From the cell containing the given text, extract its center point as (X, Y) coordinate. 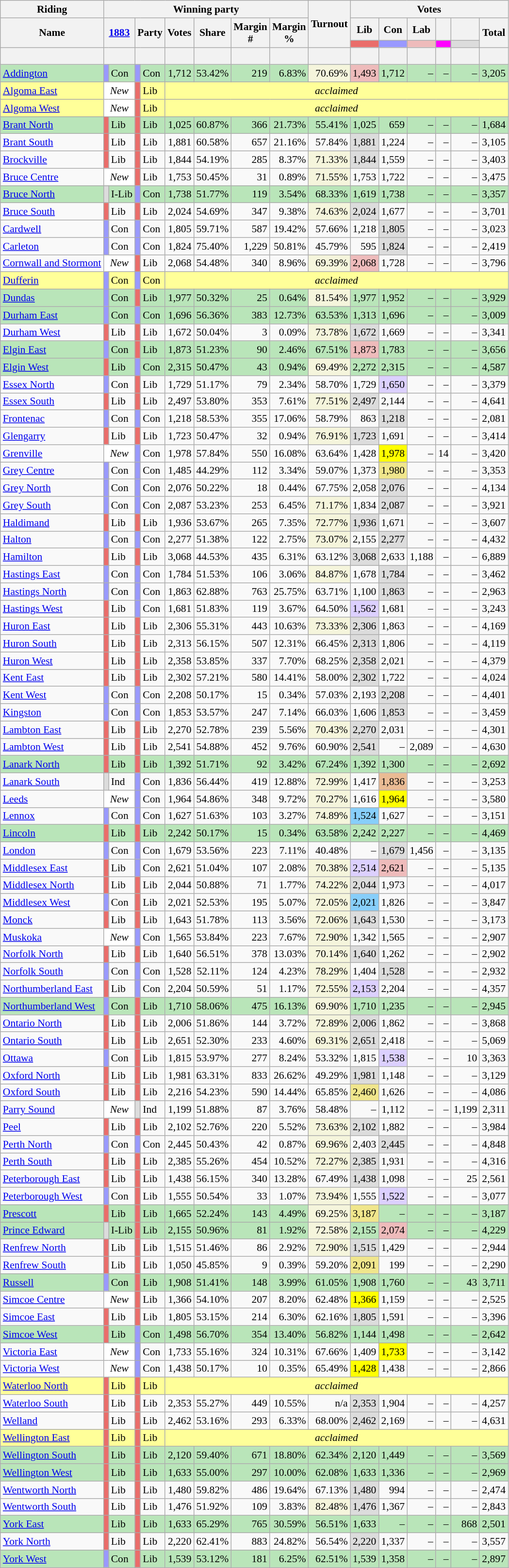
3.72% (289, 1024)
Russell (52, 1282)
3,929 (494, 298)
195 (250, 903)
65.49% (329, 1369)
Addington (52, 74)
2,945 (494, 1006)
2,311 (494, 1110)
69.39% (329, 263)
3.99% (289, 1282)
62.08% (329, 1472)
3,135 (494, 851)
Cornwall and Stormont (52, 263)
7.11% (289, 851)
Simcoe East (52, 1317)
50.45% (213, 177)
7.61% (289, 401)
7.14% (289, 713)
1,882 (393, 1127)
50.22% (213, 488)
67.13% (329, 1490)
Haldimand (52, 523)
Renfrew North (52, 1248)
Grey South (52, 505)
72.77% (329, 523)
595 (365, 246)
56.70% (213, 1334)
7.70% (289, 661)
1,300 (393, 765)
4,432 (494, 540)
3,341 (494, 333)
2.46% (289, 350)
378 (250, 954)
87 (250, 1110)
53.42% (213, 74)
2,081 (494, 419)
66.45% (329, 643)
Turnout (329, 24)
53.23% (213, 505)
207 (250, 1300)
4,024 (494, 678)
1,358 (393, 1559)
4,134 (494, 488)
2,963 (494, 592)
53.85% (213, 661)
1,188 (421, 557)
4,119 (494, 643)
486 (250, 1490)
3,151 (494, 816)
62.48% (329, 1300)
51.38% (213, 540)
59.71% (213, 229)
3.56% (289, 920)
353 (250, 401)
53.80% (213, 401)
103 (250, 816)
59.20% (329, 1265)
75.40% (213, 246)
58.70% (329, 384)
253 (250, 505)
2.34% (289, 384)
53.84% (213, 937)
57.66% (329, 229)
Peterborough East (52, 1179)
220 (250, 1127)
1,112 (393, 1110)
4,017 (494, 885)
1,456 (421, 851)
50.81% (289, 246)
65.29% (213, 1524)
419 (250, 782)
3.76% (289, 1110)
3,205 (494, 74)
1.77% (289, 885)
24.82% (289, 1542)
2,969 (494, 1472)
56.44% (213, 782)
73.07% (329, 540)
Grenville (52, 453)
69.90% (329, 1006)
10.52% (289, 1162)
0.39% (289, 1265)
51.17% (213, 384)
2,227 (393, 833)
51.83% (213, 609)
587 (250, 229)
69.25% (329, 1214)
6.45% (289, 505)
50.54% (213, 1196)
3,253 (494, 782)
63.31% (213, 1075)
Grey North (52, 488)
Brockville (52, 160)
4,301 (494, 730)
Parry Sound (52, 1110)
3.06% (289, 575)
54.86% (213, 799)
2,419 (494, 246)
50.04% (213, 333)
Lincoln (52, 833)
72.89% (329, 1024)
84.87% (329, 575)
265 (250, 523)
52.53% (213, 903)
1,760 (393, 1282)
6.83% (289, 74)
York North (52, 1542)
50.96% (213, 1231)
1,229 (250, 246)
Peterborough West (52, 1196)
71.17% (329, 505)
52.30% (213, 1041)
3,921 (494, 505)
3.83% (289, 1507)
3,077 (494, 1196)
Prescott (52, 1214)
3,984 (494, 1127)
Party (150, 33)
Lanark South (52, 782)
69.49% (329, 367)
9.38% (289, 212)
6.30% (289, 1317)
50.88% (213, 885)
n/a (329, 1404)
63.71% (329, 592)
452 (250, 747)
324 (250, 1352)
337 (250, 661)
51.23% (213, 350)
Hamilton (52, 557)
73.78% (329, 333)
Wellington East (52, 1438)
13.03% (289, 954)
7.67% (289, 937)
3.67% (289, 609)
54.88% (213, 747)
62.51% (329, 1559)
2,169 (393, 1421)
Hastings East (52, 575)
86 (250, 1248)
55.31% (213, 626)
Essex South (52, 401)
4,257 (494, 1404)
49.29% (329, 1075)
449 (250, 1404)
2,633 (393, 557)
1,973 (393, 885)
67.66% (329, 1352)
21.16% (289, 143)
4,587 (494, 367)
3,009 (494, 315)
1,806 (393, 643)
Carleton (52, 246)
Oxford North (52, 1075)
16.13% (289, 1006)
Brant North (52, 125)
60.87% (213, 125)
Total (494, 33)
55.27% (213, 1404)
1,616 (365, 799)
1,098 (393, 1179)
10.55% (289, 1404)
3,656 (494, 350)
Simcoe Centre (52, 1300)
1,538 (393, 1058)
1,952 (393, 298)
1,606 (365, 713)
Waterloo South (52, 1404)
60.58% (213, 143)
3,142 (494, 1352)
70.27% (329, 799)
671 (250, 1456)
51.86% (213, 1024)
54.19% (213, 160)
Northumberland West (52, 1006)
81.54% (329, 298)
54.48% (213, 263)
3,420 (494, 453)
62.88% (213, 592)
354 (250, 1334)
657 (250, 143)
Ontario South (52, 1041)
9 (250, 1265)
51.92% (213, 1507)
19.64% (289, 1490)
13.40% (289, 1334)
1,224 (393, 143)
51.71% (213, 765)
1,728 (393, 263)
25.75% (289, 592)
Bruce South (52, 212)
1,337 (393, 1542)
73.63% (329, 1127)
1,524 (365, 816)
1,522 (393, 1196)
1,783 (393, 350)
Frontenac (52, 419)
763 (250, 592)
113 (250, 920)
3,847 (494, 903)
1,904 (393, 1404)
1,409 (365, 1352)
2,902 (494, 954)
59.40% (213, 1456)
Lennox (52, 816)
Durham East (52, 315)
1,559 (393, 160)
1,367 (393, 1507)
3,353 (494, 471)
2.92% (289, 1248)
Perth North (52, 1144)
58.79% (329, 419)
2,144 (393, 401)
1.92% (289, 1231)
2.08% (289, 868)
3 (250, 333)
53.67% (213, 523)
63.53% (329, 315)
51.77% (213, 194)
435 (250, 557)
2,460 (365, 1092)
107 (250, 868)
765 (250, 1524)
70.69% (329, 74)
1,678 (365, 575)
3,796 (494, 263)
Lab (421, 30)
Leeds (52, 799)
3,243 (494, 609)
1,050 (180, 1265)
Muskoka (52, 937)
3,403 (494, 160)
0.89% (289, 177)
109 (250, 1507)
2,932 (494, 972)
Middlesex East (52, 868)
2,501 (494, 1524)
1,671 (393, 523)
1,834 (365, 505)
5.56% (289, 730)
53.12% (213, 1559)
Kingston (52, 713)
54.10% (213, 1300)
70.38% (329, 868)
348 (250, 799)
9.72% (289, 799)
51.63% (213, 816)
233 (250, 1041)
Wellington West (52, 1472)
3,396 (494, 1317)
67.24% (329, 765)
106 (250, 575)
659 (393, 125)
2,944 (494, 1248)
59.82% (213, 1490)
1,691 (393, 436)
72.06% (329, 920)
3,868 (494, 1024)
1,530 (393, 920)
219 (250, 74)
76.91% (329, 436)
Elgin East (52, 350)
1,862 (393, 1024)
York East (52, 1524)
507 (250, 643)
57.21% (213, 678)
4.49% (289, 1214)
53.15% (213, 1317)
1,980 (393, 471)
122 (250, 540)
Dufferin (52, 281)
124 (250, 972)
6.31% (289, 557)
50.59% (213, 989)
0.44% (289, 488)
1.17% (289, 989)
4,086 (494, 1092)
1,826 (393, 903)
Welland (52, 1421)
7.35% (289, 523)
78.29% (329, 972)
0.87% (289, 1144)
10.31% (289, 1352)
Wentworth North (52, 1490)
1,619 (365, 194)
18 (250, 488)
56.36% (213, 315)
67.49% (329, 1179)
72.27% (329, 1162)
53.57% (213, 713)
55.00% (213, 1472)
863 (365, 419)
Norfolk North (52, 954)
Monck (52, 920)
Dundas (52, 298)
285 (250, 160)
4,641 (494, 401)
Grey Centre (52, 471)
Kent West (52, 695)
52.24% (213, 1214)
Margin% (289, 33)
4,469 (494, 833)
62.41% (213, 1542)
Prince Edward (52, 1231)
4,630 (494, 747)
143 (250, 1214)
2,866 (494, 1369)
58.48% (329, 1110)
366 (250, 125)
69.96% (329, 1144)
2,843 (494, 1507)
66.03% (329, 713)
73.94% (329, 1196)
3,414 (494, 436)
Durham West (52, 333)
1,650 (393, 384)
4,379 (494, 661)
3,357 (494, 194)
3,105 (494, 143)
4,169 (494, 626)
Lanark North (52, 765)
8.37% (289, 160)
199 (393, 1265)
14.41% (289, 678)
3,023 (494, 229)
14 (443, 453)
4,631 (494, 1421)
10.63% (289, 626)
60.90% (329, 747)
2,474 (494, 1490)
51.46% (213, 1248)
Lambton East (52, 730)
5,069 (494, 1041)
Margin# (250, 33)
475 (250, 1006)
12.31% (289, 643)
Ottawa (52, 1058)
247 (250, 713)
2,642 (494, 1334)
53.32% (329, 1058)
2,692 (494, 765)
30.59% (289, 1524)
148 (250, 1282)
144 (250, 1024)
214 (250, 1317)
Share (213, 33)
71 (250, 885)
51.41% (213, 1282)
1,159 (393, 1300)
550 (250, 453)
3,363 (494, 1058)
1,336 (393, 1472)
3.42% (289, 765)
2,216 (180, 1092)
59.07% (329, 471)
52.11% (213, 972)
Kent East (52, 678)
580 (250, 678)
56.82% (329, 1334)
50.32% (213, 298)
68.25% (329, 661)
18.80% (289, 1456)
3,607 (494, 523)
3,711 (494, 1282)
Wentworth South (52, 1507)
12.73% (289, 315)
2,031 (393, 730)
2.75% (289, 540)
62.34% (329, 1456)
3,129 (494, 1075)
2,058 (365, 488)
Elgin West (52, 367)
1,235 (393, 1006)
53.56% (213, 851)
2,514 (365, 868)
3,459 (494, 713)
92 (250, 765)
3,580 (494, 799)
72.99% (329, 782)
3,557 (494, 1542)
2,897 (494, 1559)
Hastings North (52, 592)
44.53% (213, 557)
55.26% (213, 1162)
32 (250, 436)
Winning party (206, 9)
1,669 (393, 333)
64.50% (329, 609)
40.48% (329, 851)
1,148 (393, 1075)
51.04% (213, 868)
383 (250, 315)
6.33% (289, 1421)
2,525 (494, 1300)
1,562 (365, 609)
45.85% (213, 1265)
72.55% (329, 989)
4,316 (494, 1162)
51.53% (213, 575)
69.31% (329, 1041)
Ontario North (52, 1024)
2,089 (421, 747)
Waterloo North (52, 1386)
4,401 (494, 695)
81 (250, 1231)
Huron South (52, 643)
0.64% (289, 298)
Middlesex West (52, 903)
2,074 (393, 1231)
347 (250, 212)
63.58% (329, 833)
1,429 (393, 1248)
0.09% (289, 333)
14.44% (289, 1092)
112 (250, 471)
277 (250, 1058)
2,153 (365, 989)
6,889 (494, 557)
Brant South (52, 143)
Victoria West (52, 1369)
5.52% (289, 1127)
57.03% (329, 695)
1,100 (365, 592)
79 (250, 384)
Halton (52, 540)
5,135 (494, 868)
51.78% (213, 920)
2,290 (494, 1265)
1883 (119, 33)
293 (250, 1421)
53.16% (213, 1421)
443 (250, 626)
17.06% (289, 419)
Bruce Centre (52, 177)
1,485 (180, 471)
3,475 (494, 177)
Hastings West (52, 609)
58.06% (213, 1006)
10.00% (289, 1472)
54.69% (213, 212)
1,417 (365, 782)
4,229 (494, 1231)
42 (250, 1144)
Cardwell (52, 229)
1,931 (393, 1162)
52.76% (213, 1127)
67.75% (329, 488)
1,449 (393, 1456)
74.63% (329, 212)
3.34% (289, 471)
1,373 (365, 471)
1,591 (393, 1317)
58.00% (329, 678)
4.60% (289, 1041)
2,272 (365, 367)
54.23% (213, 1092)
Simcoe West (52, 1334)
2,403 (365, 1144)
2,561 (494, 1179)
16.08% (289, 453)
Algoma West (52, 108)
590 (250, 1092)
4,848 (494, 1144)
4,357 (494, 989)
62.16% (329, 1317)
1,665 (180, 1214)
8.20% (289, 1300)
65.85% (329, 1092)
1,493 (365, 74)
77.51% (329, 401)
6.25% (289, 1559)
3,173 (494, 920)
1.07% (289, 1196)
1,342 (365, 937)
Huron East (52, 626)
71.55% (329, 177)
70.43% (329, 730)
73.33% (329, 626)
355 (250, 419)
55.16% (213, 1352)
33 (250, 1196)
Essex North (52, 384)
19.42% (289, 229)
56.54% (329, 1542)
31 (250, 177)
68.33% (329, 194)
994 (393, 1490)
45.79% (329, 246)
Algoma East (52, 91)
3,462 (494, 575)
58.53% (213, 419)
52.78% (213, 730)
833 (250, 1075)
51.88% (213, 1110)
Lambton West (52, 747)
13.28% (289, 1179)
90 (250, 350)
72.05% (329, 903)
2,418 (393, 1041)
Middlesex North (52, 885)
70.14% (329, 954)
1,313 (365, 315)
5.07% (289, 903)
21.73% (289, 125)
61.05% (329, 1282)
Renfrew South (52, 1265)
67.51% (329, 350)
181 (250, 1559)
239 (250, 730)
50.43% (213, 1144)
Wellington South (52, 1456)
72.58% (329, 1231)
1,677 (393, 212)
71.33% (329, 160)
3,379 (494, 384)
Riding (52, 9)
2,193 (365, 695)
Norfolk South (52, 972)
Name (52, 33)
9.76% (289, 747)
3.27% (289, 816)
Bruce North (52, 194)
Northumberland East (52, 989)
Oxford South (52, 1092)
63.64% (329, 453)
2,091 (365, 1265)
1,144 (365, 1334)
868 (466, 1524)
12.88% (289, 782)
3,701 (494, 212)
883 (250, 1542)
297 (250, 1472)
1,684 (494, 125)
8.24% (289, 1058)
454 (250, 1162)
8.96% (289, 263)
3,569 (494, 1456)
1,262 (393, 954)
2,907 (494, 937)
26.62% (289, 1075)
1,626 (393, 1092)
44.29% (213, 471)
York West (52, 1559)
4.23% (289, 972)
0.35% (289, 1369)
London (52, 851)
Victoria East (52, 1352)
Huron West (52, 661)
1,404 (365, 972)
Perth South (52, 1162)
74.22% (329, 885)
3.54% (289, 194)
Glengarry (52, 436)
Peel (52, 1127)
51 (250, 989)
82.48% (329, 1507)
63.12% (329, 557)
74.89% (329, 816)
68.00% (329, 1421)
53.97% (213, 1058)
55.41% (329, 125)
